Detect which cell encompasses the target text, then output its [X, Y] center coordinate. 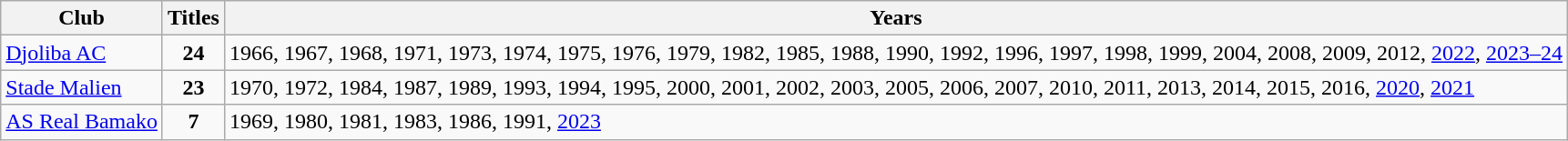
7 [193, 122]
AS Real Bamako [82, 122]
Club [82, 18]
Titles [193, 18]
Djoliba AC [82, 53]
23 [193, 87]
1969, 1980, 1981, 1983, 1986, 1991, 2023 [896, 122]
1966, 1967, 1968, 1971, 1973, 1974, 1975, 1976, 1979, 1982, 1985, 1988, 1990, 1992, 1996, 1997, 1998, 1999, 2004, 2008, 2009, 2012, 2022, 2023–24 [896, 53]
Years [896, 18]
Stade Malien [82, 87]
1970, 1972, 1984, 1987, 1989, 1993, 1994, 1995, 2000, 2001, 2002, 2003, 2005, 2006, 2007, 2010, 2011, 2013, 2014, 2015, 2016, 2020, 2021 [896, 87]
24 [193, 53]
